Extract the (x, y) coordinate from the center of the cell holding the provided text.  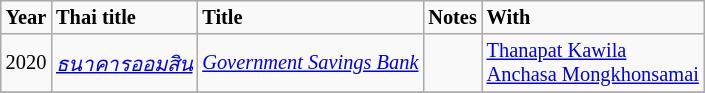
Thai title (124, 17)
With (593, 17)
2020 (26, 63)
Thanapat Kawila Anchasa Mongkhonsamai (593, 63)
Notes (452, 17)
Government Savings Bank (310, 63)
ธนาคารออมสิน (124, 63)
Year (26, 17)
Title (310, 17)
